Pinpoint the cell where the given text exists, returning its [X, Y] midpoint coordinate. 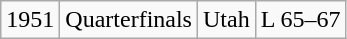
1951 [30, 20]
L 65–67 [300, 20]
Utah [226, 20]
Quarterfinals [129, 20]
